Output the [x, y] coordinate of the center of the cell containing the given text.  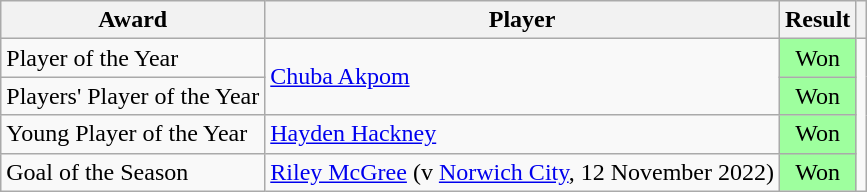
Player of the Year [133, 58]
Chuba Akpom [522, 77]
Goal of the Season [133, 172]
Hayden Hackney [522, 134]
Award [133, 20]
Players' Player of the Year [133, 96]
Riley McGree (v Norwich City, 12 November 2022) [522, 172]
Young Player of the Year [133, 134]
Player [522, 20]
Result [817, 20]
